Capture the cell that displays the provided text and extract its (X, Y) central coordinate. 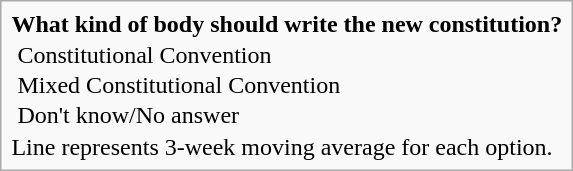
Line represents 3-week moving average for each option. (287, 147)
Constitutional Convention (287, 56)
Mixed Constitutional Convention (287, 86)
What kind of body should write the new constitution? (287, 24)
Don't know/No answer (287, 116)
